For the text-containing cell, return its midpoint in [x, y] coordinate format. 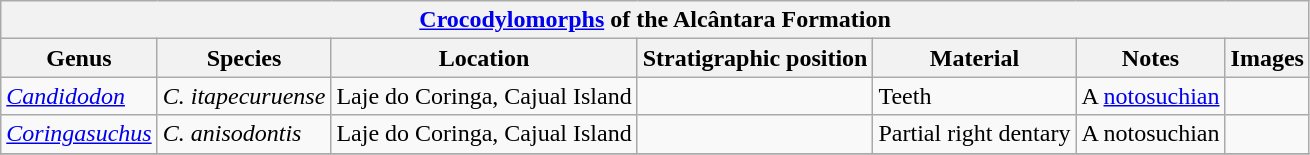
Coringasuchus [79, 134]
Genus [79, 58]
Images [1267, 58]
Location [484, 58]
Crocodylomorphs of the Alcântara Formation [656, 20]
Candidodon [79, 96]
C. itapecuruense [244, 96]
Teeth [974, 96]
Material [974, 58]
Species [244, 58]
Partial right dentary [974, 134]
Notes [1150, 58]
C. anisodontis [244, 134]
Stratigraphic position [755, 58]
